Detect which cell encompasses the target text, then output its [x, y] center coordinate. 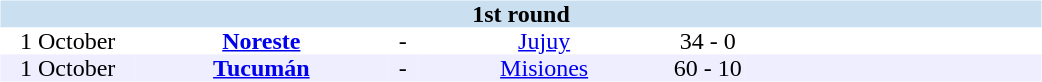
Tucumán [262, 68]
34 - 0 [708, 42]
Noreste [262, 42]
1st round [520, 14]
60 - 10 [708, 68]
Misiones [544, 68]
Jujuy [544, 42]
